For the text-containing cell, return its midpoint in (X, Y) coordinate format. 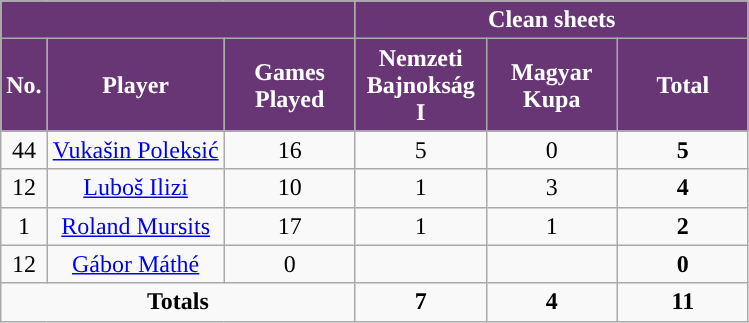
17 (290, 226)
Magyar Kupa (552, 85)
Total (682, 85)
Games Played (290, 85)
Clean sheets (552, 20)
No. (24, 85)
16 (290, 150)
Gábor Máthé (136, 264)
3 (552, 188)
Vukašin Poleksić (136, 150)
Roland Mursits (136, 226)
Nemzeti Bajnokság I (420, 85)
44 (24, 150)
10 (290, 188)
7 (420, 302)
Player (136, 85)
2 (682, 226)
Totals (178, 302)
11 (682, 302)
Luboš Ilizi (136, 188)
